Detect which cell encompasses the target text, then output its (X, Y) center coordinate. 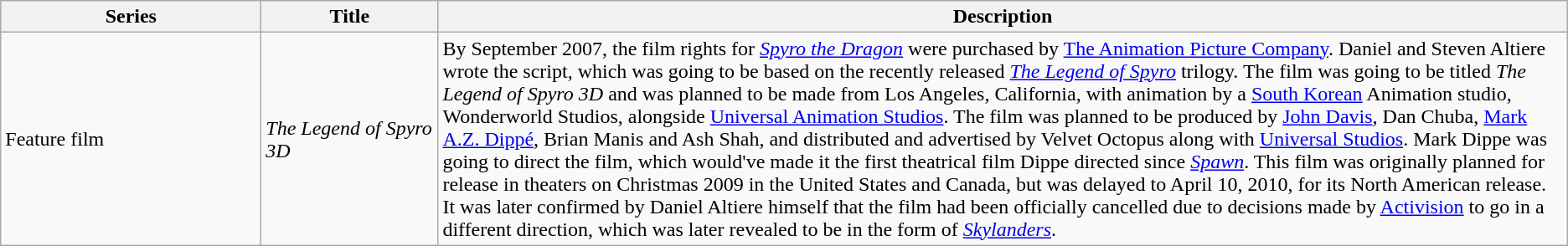
The Legend of Spyro 3D (350, 139)
Description (1003, 17)
Title (350, 17)
Series (131, 17)
Feature film (131, 139)
